Capture the cell that displays the provided text and extract its (X, Y) central coordinate. 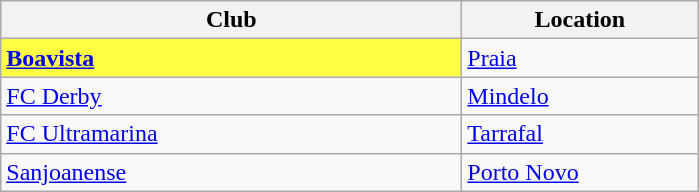
Club (232, 20)
FC Ultramarina (232, 134)
Mindelo (580, 96)
Porto Novo (580, 172)
Tarrafal (580, 134)
FC Derby (232, 96)
Location (580, 20)
Sanjoanense (232, 172)
Boavista (232, 58)
Praia (580, 58)
